Capture the cell that displays the provided text and extract its (X, Y) central coordinate. 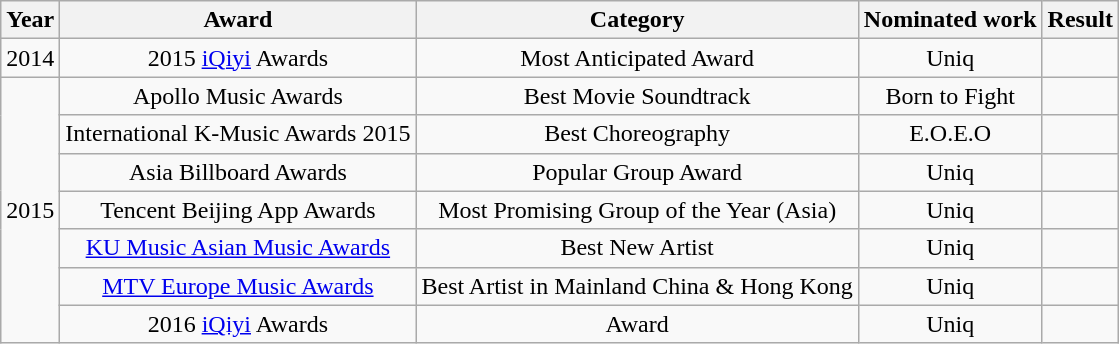
2015 iQiyi Awards (238, 58)
Asia Billboard Awards (238, 172)
International K-Music Awards 2015 (238, 134)
Best Artist in Mainland China & Hong Kong (637, 286)
MTV Europe Music Awards (238, 286)
Tencent Beijing App Awards (238, 210)
2016 iQiyi Awards (238, 324)
Most Promising Group of the Year (Asia) (637, 210)
2014 (30, 58)
Best New Artist (637, 248)
Best Choreography (637, 134)
2015 (30, 210)
Most Anticipated Award (637, 58)
Apollo Music Awards (238, 96)
KU Music Asian Music Awards (238, 248)
Result (1080, 20)
Nominated work (950, 20)
Born to Fight (950, 96)
Year (30, 20)
Category (637, 20)
E.O.E.O (950, 134)
Popular Group Award (637, 172)
Best Movie Soundtrack (637, 96)
